Extract the [X, Y] coordinate from the center of the cell holding the provided text.  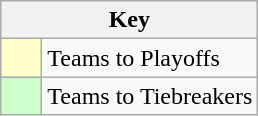
Teams to Tiebreakers [150, 96]
Teams to Playoffs [150, 58]
Key [130, 20]
